For the text-containing cell, return its midpoint in (X, Y) coordinate format. 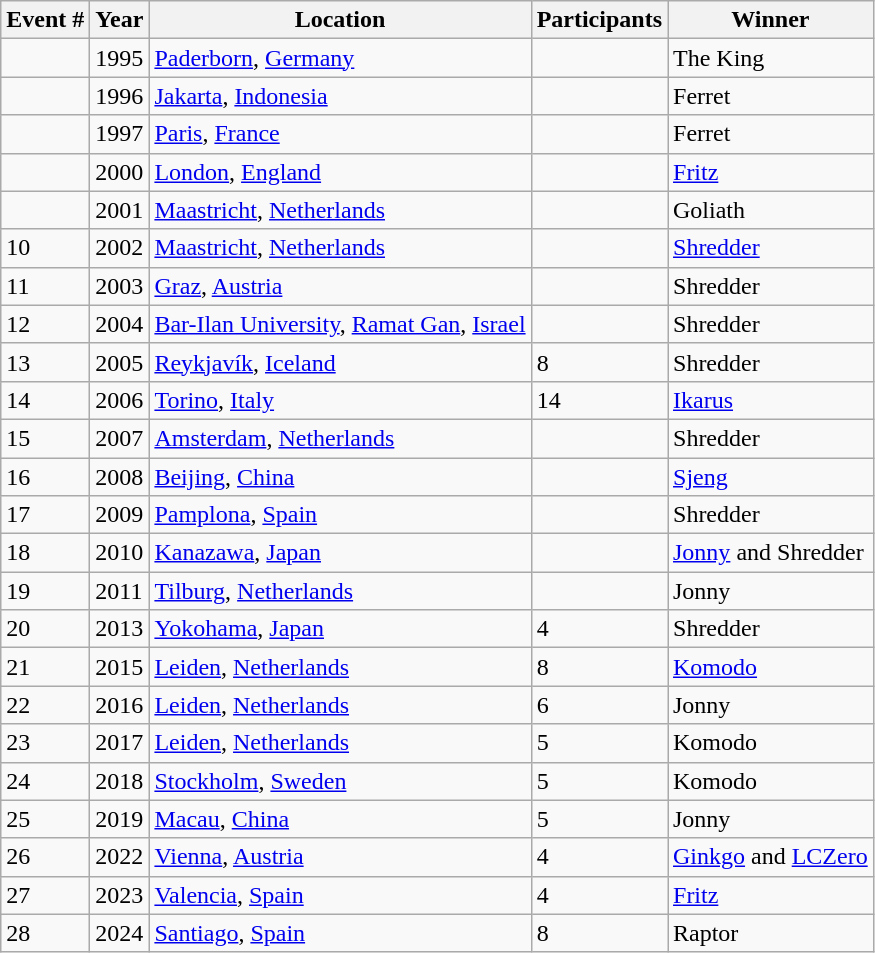
2002 (120, 248)
1995 (120, 58)
Macau, China (340, 819)
13 (46, 362)
2003 (120, 286)
2000 (120, 172)
15 (46, 438)
17 (46, 515)
Paderborn, Germany (340, 58)
24 (46, 781)
2010 (120, 553)
2005 (120, 362)
2013 (120, 629)
The King (771, 58)
6 (599, 705)
2022 (120, 857)
16 (46, 477)
Stockholm, Sweden (340, 781)
Goliath (771, 210)
Torino, Italy (340, 400)
2019 (120, 819)
2023 (120, 895)
26 (46, 857)
25 (46, 819)
Beijing, China (340, 477)
21 (46, 667)
2009 (120, 515)
Pamplona, Spain (340, 515)
18 (46, 553)
22 (46, 705)
Raptor (771, 933)
Valencia, Spain (340, 895)
2001 (120, 210)
Bar-Ilan University, Ramat Gan, Israel (340, 324)
2018 (120, 781)
Reykjavík, Iceland (340, 362)
28 (46, 933)
20 (46, 629)
Tilburg, Netherlands (340, 591)
2024 (120, 933)
Location (340, 20)
Jakarta, Indonesia (340, 96)
2008 (120, 477)
2017 (120, 743)
Amsterdam, Netherlands (340, 438)
23 (46, 743)
Ginkgo and LCZero (771, 857)
London, England (340, 172)
Santiago, Spain (340, 933)
2004 (120, 324)
2016 (120, 705)
Yokohama, Japan (340, 629)
Graz, Austria (340, 286)
19 (46, 591)
Year (120, 20)
Event # (46, 20)
Winner (771, 20)
2015 (120, 667)
2011 (120, 591)
Sjeng (771, 477)
Participants (599, 20)
Paris, France (340, 134)
1996 (120, 96)
Ikarus (771, 400)
Vienna, Austria (340, 857)
10 (46, 248)
1997 (120, 134)
12 (46, 324)
27 (46, 895)
Jonny and Shredder (771, 553)
11 (46, 286)
Kanazawa, Japan (340, 553)
2007 (120, 438)
2006 (120, 400)
